For the text-containing cell, return its midpoint in (x, y) coordinate format. 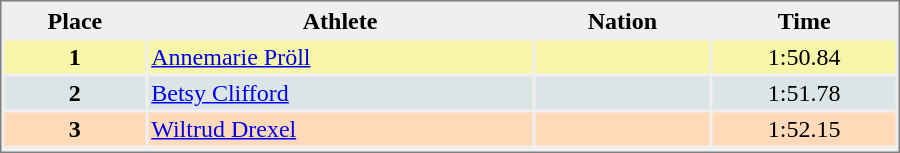
1:51.78 (804, 92)
3 (74, 128)
1:52.15 (804, 128)
1:50.84 (804, 56)
Annemarie Pröll (340, 56)
Time (804, 20)
Nation (622, 20)
1 (74, 56)
2 (74, 92)
Betsy Clifford (340, 92)
Place (74, 20)
Wiltrud Drexel (340, 128)
Athlete (340, 20)
